For the text-containing cell, return its midpoint in [x, y] coordinate format. 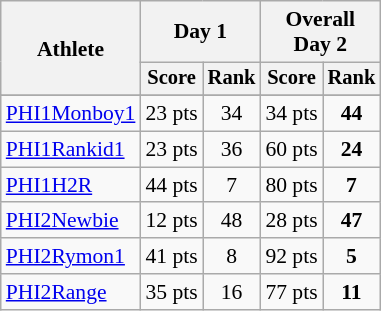
5 [352, 256]
48 [232, 221]
PHI2Range [71, 292]
35 pts [171, 292]
44 pts [171, 185]
8 [232, 256]
Athlete [71, 48]
92 pts [291, 256]
PHI1H2R [71, 185]
44 [352, 114]
28 pts [291, 221]
16 [232, 292]
PHI2Rymon1 [71, 256]
47 [352, 221]
34 [232, 114]
41 pts [171, 256]
Overall Day 2 [320, 32]
60 pts [291, 150]
80 pts [291, 185]
PHI1Rankid1 [71, 150]
PHI2Newbie [71, 221]
12 pts [171, 221]
24 [352, 150]
Day 1 [200, 32]
11 [352, 292]
77 pts [291, 292]
34 pts [291, 114]
36 [232, 150]
PHI1Monboy1 [71, 114]
